Capture the cell that displays the provided text and extract its (X, Y) central coordinate. 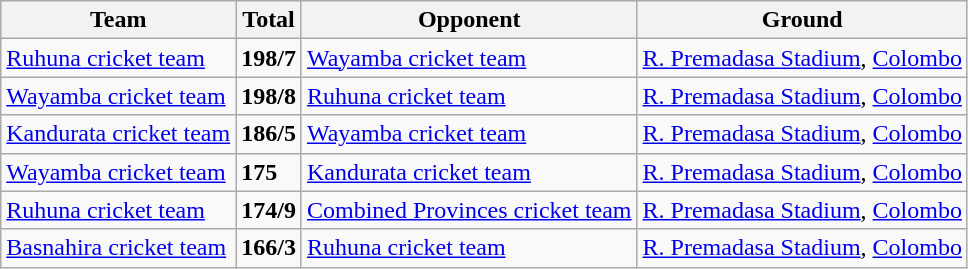
Team (118, 20)
174/9 (269, 210)
166/3 (269, 248)
175 (269, 172)
198/7 (269, 58)
Total (269, 20)
Ground (802, 20)
198/8 (269, 96)
Opponent (469, 20)
Combined Provinces cricket team (469, 210)
186/5 (269, 134)
Basnahira cricket team (118, 248)
